Find where the given text appears and provide that cell's center as (X, Y) coordinate. 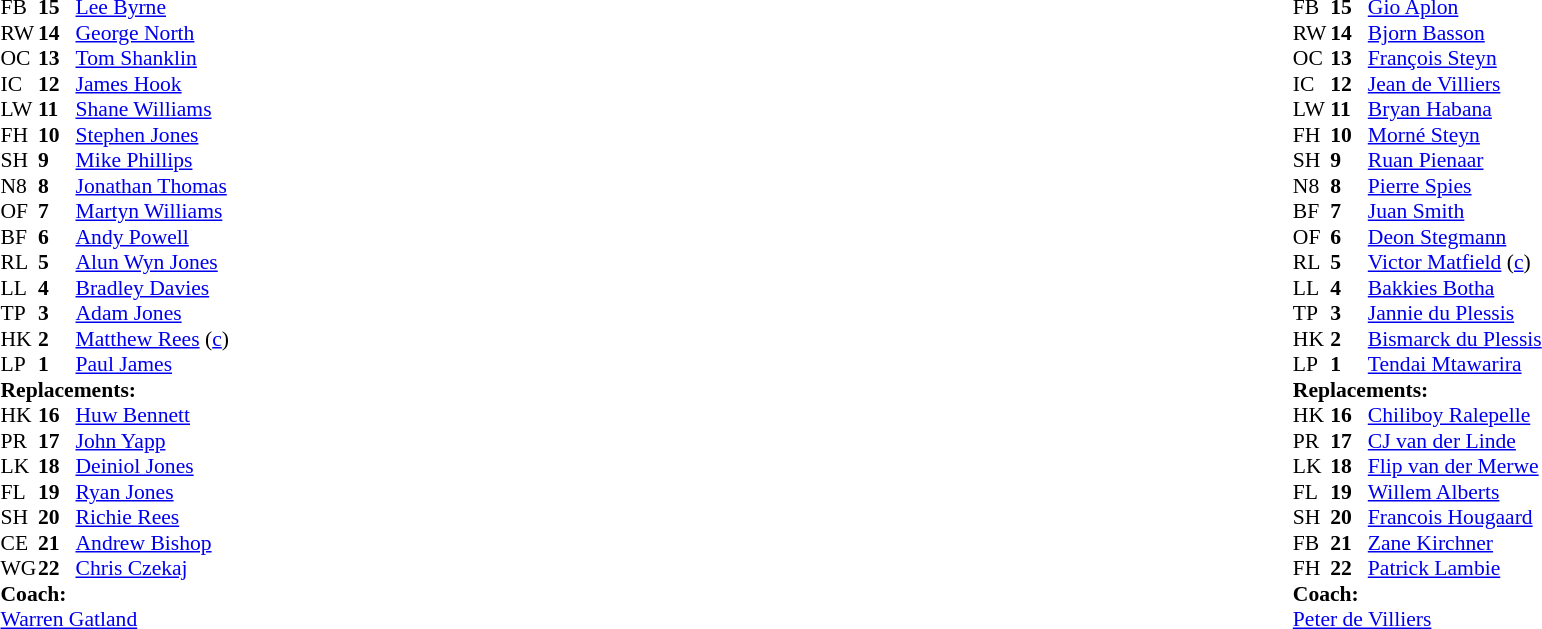
Tom Shanklin (152, 59)
Paul James (152, 365)
Flip van der Merwe (1455, 467)
Deiniol Jones (152, 467)
James Hook (152, 84)
Jonathan Thomas (152, 186)
Francois Hougaard (1455, 517)
Andy Powell (152, 237)
Zane Kirchner (1455, 543)
Bradley Davies (152, 288)
Jean de Villiers (1455, 84)
FB (1312, 543)
Bakkies Botha (1455, 288)
Andrew Bishop (152, 543)
Tendai Mtawarira (1455, 365)
Ruan Pienaar (1455, 161)
Chris Czekaj (152, 569)
CJ van der Linde (1455, 441)
Patrick Lambie (1455, 569)
Martyn Williams (152, 211)
Bryan Habana (1455, 109)
François Steyn (1455, 59)
Juan Smith (1455, 211)
Alun Wyn Jones (152, 263)
Bismarck du Plessis (1455, 339)
Adam Jones (152, 313)
CE (19, 543)
WG (19, 569)
Richie Rees (152, 517)
Victor Matfield (c) (1455, 263)
Chiliboy Ralepelle (1455, 415)
Bjorn Basson (1455, 33)
Jannie du Plessis (1455, 313)
Pierre Spies (1455, 186)
Huw Bennett (152, 415)
Morné Steyn (1455, 135)
Willem Alberts (1455, 492)
Mike Phillips (152, 161)
Matthew Rees (c) (152, 339)
George North (152, 33)
John Yapp (152, 441)
Ryan Jones (152, 492)
Deon Stegmann (1455, 237)
Shane Williams (152, 109)
Stephen Jones (152, 135)
